Search for the cell housing the specified text and yield its [X, Y] center coordinate. 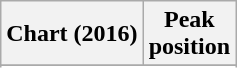
Chart (2016) [72, 34]
Peak position [189, 34]
